Capture the cell that displays the provided text and extract its [x, y] central coordinate. 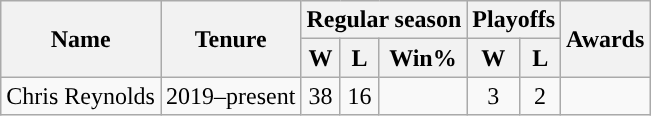
Chris Reynolds [81, 96]
Win% [423, 58]
38 [320, 96]
Awards [606, 39]
Name [81, 39]
16 [360, 96]
2 [540, 96]
Playoffs [514, 20]
Tenure [230, 39]
Regular season [384, 20]
2019–present [230, 96]
3 [494, 96]
